Provide the [X, Y] coordinate of the cell's center where the given text is located.  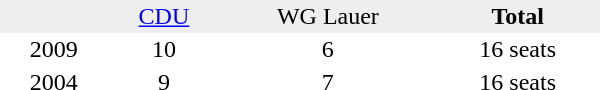
Total [518, 16]
CDU [164, 16]
2009 [54, 50]
WG Lauer [328, 16]
16 seats [518, 50]
10 [164, 50]
6 [328, 50]
